Pinpoint the cell where the given text exists, returning its [x, y] midpoint coordinate. 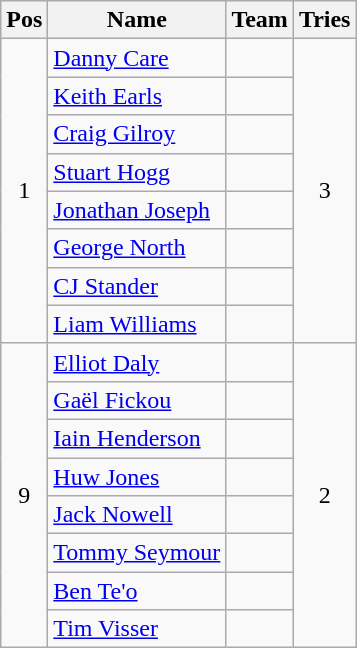
3 [324, 191]
Team [260, 20]
Keith Earls [137, 96]
Ben Te'o [137, 591]
Tommy Seymour [137, 553]
1 [24, 191]
Craig Gilroy [137, 134]
Gaël Fickou [137, 400]
Jack Nowell [137, 515]
CJ Stander [137, 286]
9 [24, 495]
Tim Visser [137, 629]
Pos [24, 20]
Iain Henderson [137, 438]
Stuart Hogg [137, 172]
George North [137, 248]
Danny Care [137, 58]
Elliot Daly [137, 362]
Tries [324, 20]
Name [137, 20]
Huw Jones [137, 477]
Liam Williams [137, 324]
2 [324, 495]
Jonathan Joseph [137, 210]
